Scan for the cell matching the given text and deliver its [X, Y] coordinate at center. 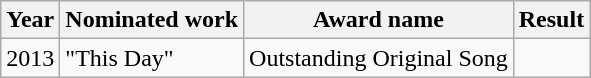
Outstanding Original Song [379, 58]
"This Day" [152, 58]
Result [551, 20]
Award name [379, 20]
Year [30, 20]
Nominated work [152, 20]
2013 [30, 58]
